For the text-containing cell, return its midpoint in [X, Y] coordinate format. 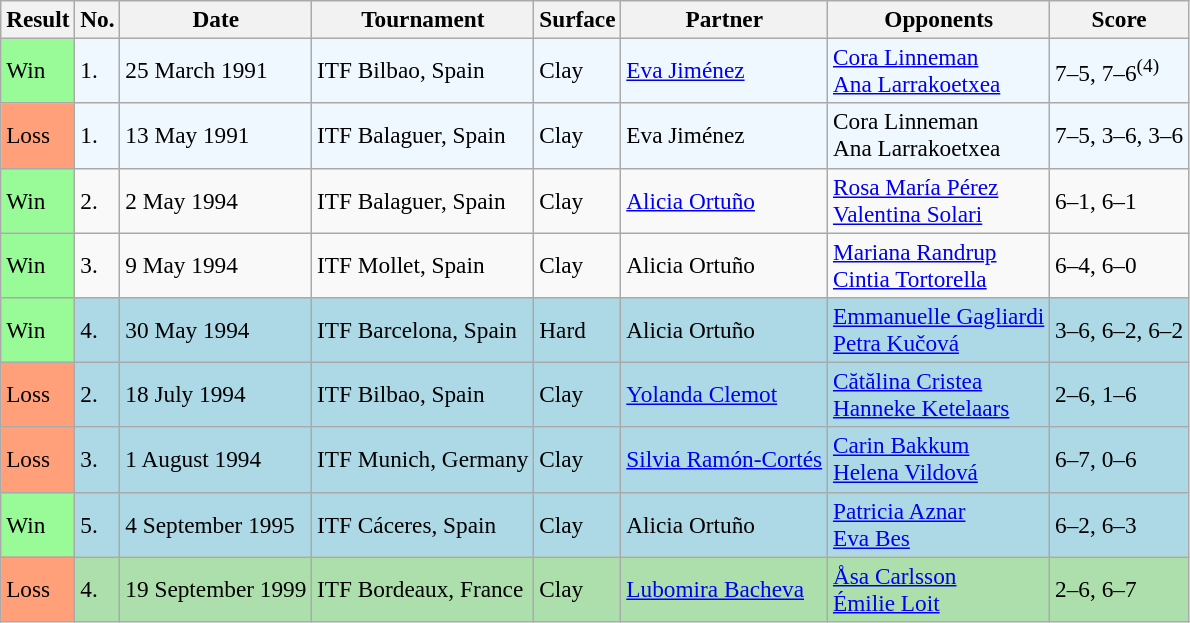
9 May 1994 [216, 264]
Carin Bakkum Helena Vildová [939, 460]
Opponents [939, 19]
2–6, 1–6 [1120, 394]
30 May 1994 [216, 330]
Lubomira Bacheva [724, 588]
18 July 1994 [216, 394]
Åsa Carlsson Émilie Loit [939, 588]
5. [98, 524]
Rosa María Pérez Valentina Solari [939, 200]
Result [38, 19]
ITF Mollet, Spain [423, 264]
Tournament [423, 19]
ITF Cáceres, Spain [423, 524]
4 September 1995 [216, 524]
No. [98, 19]
7–5, 3–6, 3–6 [1120, 136]
Patricia Aznar Eva Bes [939, 524]
13 May 1991 [216, 136]
Hard [578, 330]
6–1, 6–1 [1120, 200]
7–5, 7–6(4) [1120, 70]
6–4, 6–0 [1120, 264]
Cătălina Cristea Hanneke Ketelaars [939, 394]
6–7, 0–6 [1120, 460]
19 September 1999 [216, 588]
Mariana Randrup Cintia Tortorella [939, 264]
ITF Bordeaux, France [423, 588]
Score [1120, 19]
25 March 1991 [216, 70]
Yolanda Clemot [724, 394]
Partner [724, 19]
ITF Munich, Germany [423, 460]
6–2, 6–3 [1120, 524]
Silvia Ramón-Cortés [724, 460]
Date [216, 19]
Emmanuelle Gagliardi Petra Kučová [939, 330]
Surface [578, 19]
3–6, 6–2, 6–2 [1120, 330]
2–6, 6–7 [1120, 588]
ITF Barcelona, Spain [423, 330]
1 August 1994 [216, 460]
2 May 1994 [216, 200]
